Determine the [x, y] coordinate at the center of the cell enclosing the given text.  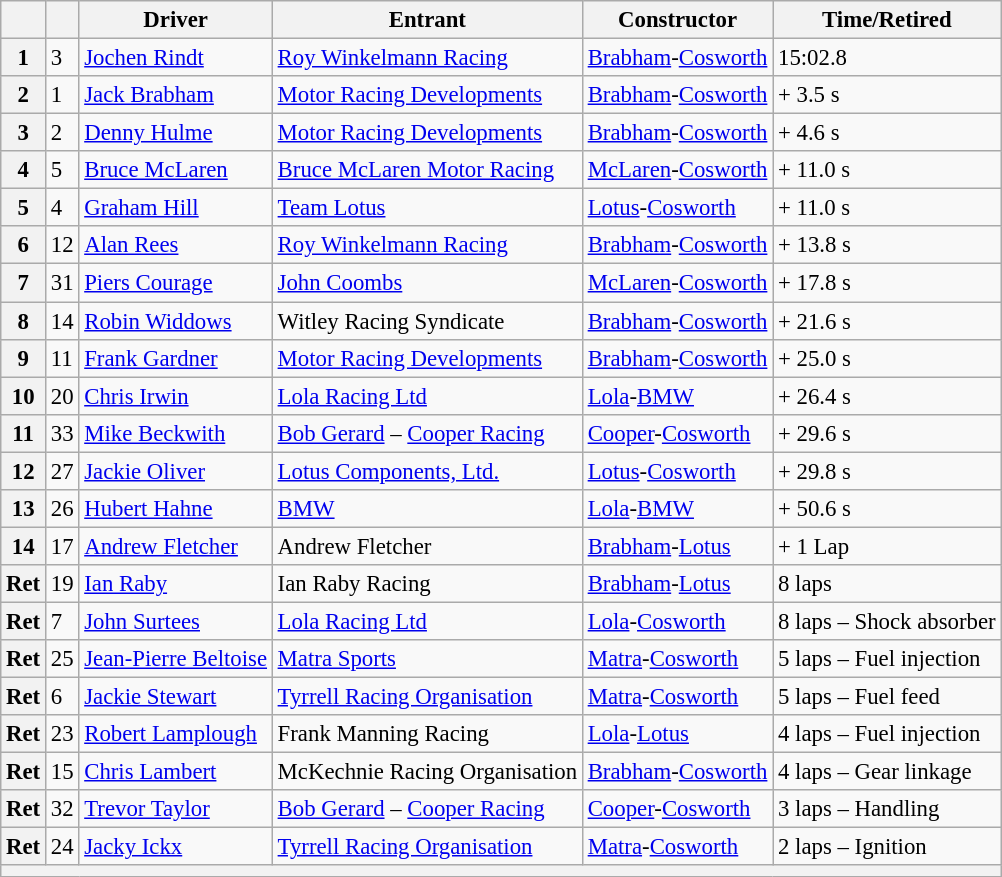
+ 50.6 s [887, 509]
+ 3.5 s [887, 95]
2 laps – Ignition [887, 847]
Jean-Pierre Beltoise [176, 659]
Time/Retired [887, 20]
+ 29.6 s [887, 433]
Jackie Stewart [176, 697]
Ian Raby [176, 584]
Matra Sports [427, 659]
John Coombs [427, 283]
Lotus Components, Ltd. [427, 471]
Denny Hulme [176, 133]
26 [62, 509]
10 [24, 396]
15 [62, 772]
4 laps – Fuel injection [887, 734]
Constructor [677, 20]
Lola-Lotus [677, 734]
8 [24, 321]
+ 21.6 s [887, 321]
8 laps [887, 584]
Chris Irwin [176, 396]
Frank Gardner [176, 358]
BMW [427, 509]
8 laps – Shock absorber [887, 621]
+ 1 Lap [887, 546]
32 [62, 809]
Jackie Oliver [176, 471]
5 laps – Fuel feed [887, 697]
Trevor Taylor [176, 809]
Witley Racing Syndicate [427, 321]
13 [24, 509]
Mike Beckwith [176, 433]
31 [62, 283]
5 laps – Fuel injection [887, 659]
Graham Hill [176, 208]
+ 29.8 s [887, 471]
Entrant [427, 20]
19 [62, 584]
33 [62, 433]
20 [62, 396]
3 laps – Handling [887, 809]
+ 4.6 s [887, 133]
+ 26.4 s [887, 396]
Jochen Rindt [176, 58]
Frank Manning Racing [427, 734]
17 [62, 546]
25 [62, 659]
Bruce McLaren [176, 170]
+ 17.8 s [887, 283]
Robert Lamplough [176, 734]
Robin Widdows [176, 321]
Driver [176, 20]
Chris Lambert [176, 772]
4 laps – Gear linkage [887, 772]
27 [62, 471]
Ian Raby Racing [427, 584]
Piers Courage [176, 283]
23 [62, 734]
Jacky Ickx [176, 847]
Alan Rees [176, 245]
Team Lotus [427, 208]
Lola-Cosworth [677, 621]
+ 25.0 s [887, 358]
15:02.8 [887, 58]
+ 13.8 s [887, 245]
24 [62, 847]
Bruce McLaren Motor Racing [427, 170]
McKechnie Racing Organisation [427, 772]
9 [24, 358]
John Surtees [176, 621]
Jack Brabham [176, 95]
Hubert Hahne [176, 509]
